Return the (X, Y) coordinate for the center point of the cell that contains the specified text.  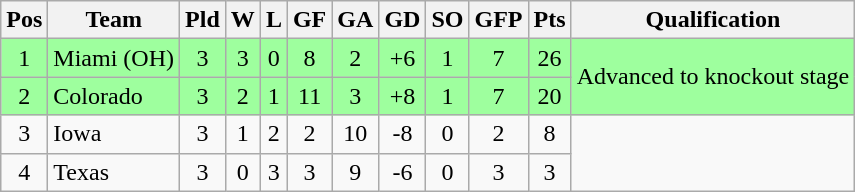
SO (448, 20)
Team (114, 20)
GF (309, 20)
Texas (114, 172)
4 (24, 172)
Colorado (114, 96)
11 (309, 96)
+6 (402, 58)
Pld (203, 20)
-6 (402, 172)
Iowa (114, 134)
26 (550, 58)
Qualification (713, 20)
10 (356, 134)
W (242, 20)
Miami (OH) (114, 58)
-8 (402, 134)
+8 (402, 96)
Pos (24, 20)
L (274, 20)
20 (550, 96)
9 (356, 172)
GFP (498, 20)
Pts (550, 20)
GA (356, 20)
GD (402, 20)
Advanced to knockout stage (713, 77)
